Detect which cell encompasses the target text, then output its (X, Y) center coordinate. 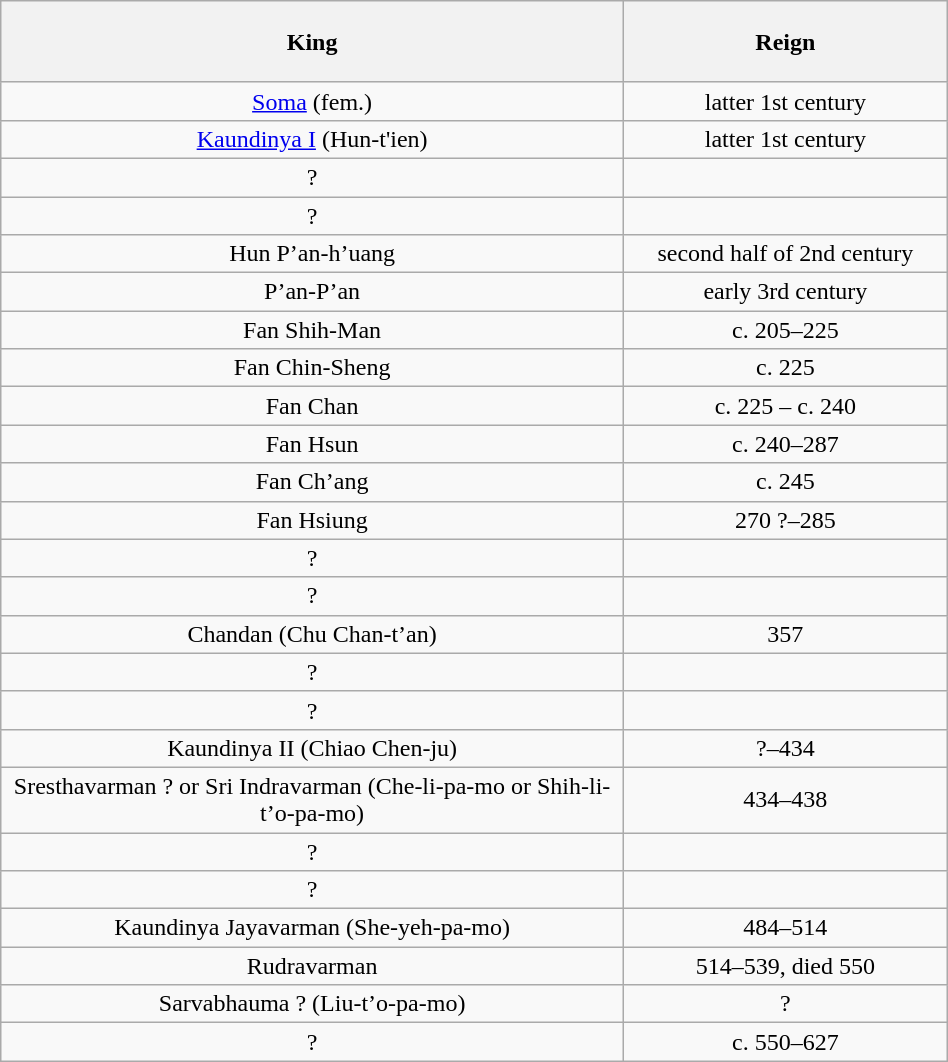
Fan Hsun (312, 444)
?–434 (785, 748)
Rudravarman (312, 966)
Sarvabhauma ? (Liu-t’o-pa-mo) (312, 1004)
514–539, died 550 (785, 966)
second half of 2nd century (785, 254)
c. 240–287 (785, 444)
c. 205–225 (785, 330)
Soma (fem.) (312, 101)
Fan Shih-Man (312, 330)
c. 245 (785, 482)
484–514 (785, 928)
P’an-P’an (312, 292)
King (312, 42)
Chandan (Chu Chan-t’an) (312, 634)
Kaundinya Jayavarman (She-yeh-pa-mo) (312, 928)
Sresthavarman ? or Sri Indravarman (Che-li-pa-mo or Shih-li-t’o-pa-mo) (312, 800)
c. 225 (785, 368)
Fan Chan (312, 406)
Fan Ch’ang (312, 482)
Reign (785, 42)
Kaundinya II (Chiao Chen-ju) (312, 748)
434–438 (785, 800)
Fan Chin-Sheng (312, 368)
357 (785, 634)
c. 225 – c. 240 (785, 406)
early 3rd century (785, 292)
Kaundinya I (Hun-t'ien) (312, 139)
c. 550–627 (785, 1042)
Fan Hsiung (312, 520)
270 ?–285 (785, 520)
Hun P’an-h’uang (312, 254)
